Scan for the cell matching the given text and deliver its [x, y] coordinate at center. 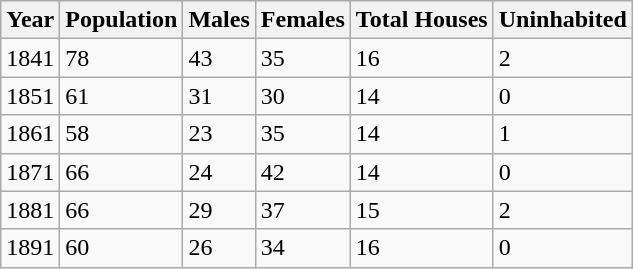
Total Houses [422, 20]
1891 [30, 248]
1881 [30, 210]
1861 [30, 134]
30 [302, 96]
37 [302, 210]
24 [219, 172]
1851 [30, 96]
42 [302, 172]
Year [30, 20]
Males [219, 20]
78 [122, 58]
61 [122, 96]
23 [219, 134]
Population [122, 20]
1841 [30, 58]
15 [422, 210]
26 [219, 248]
Females [302, 20]
58 [122, 134]
29 [219, 210]
Uninhabited [562, 20]
1871 [30, 172]
60 [122, 248]
1 [562, 134]
31 [219, 96]
34 [302, 248]
43 [219, 58]
